Capture the cell that displays the provided text and extract its (x, y) central coordinate. 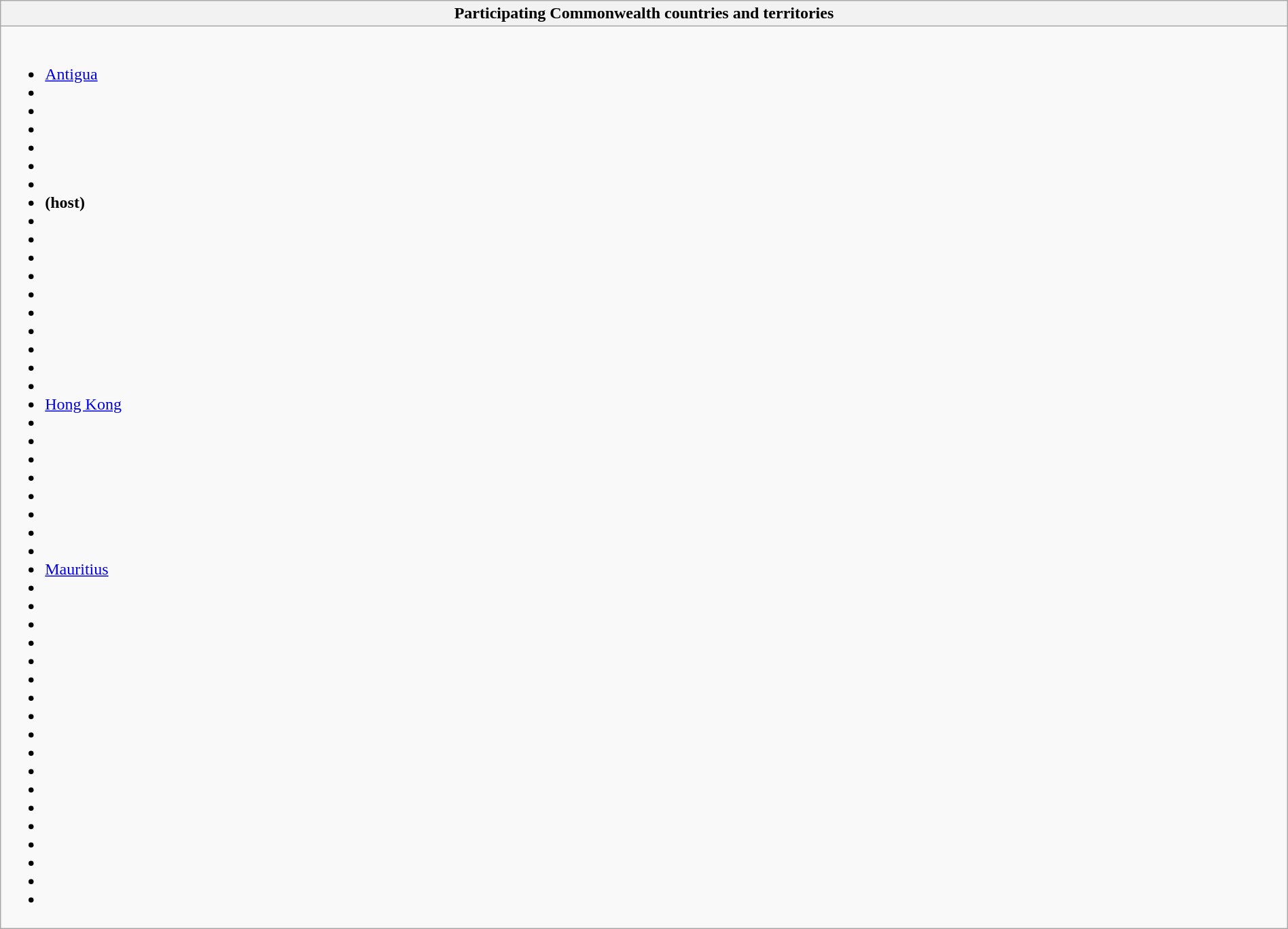
Participating Commonwealth countries and territories (644, 14)
Antigua (host) Hong Kong Mauritius (644, 477)
